Pinpoint the cell where the given text exists, returning its (X, Y) midpoint coordinate. 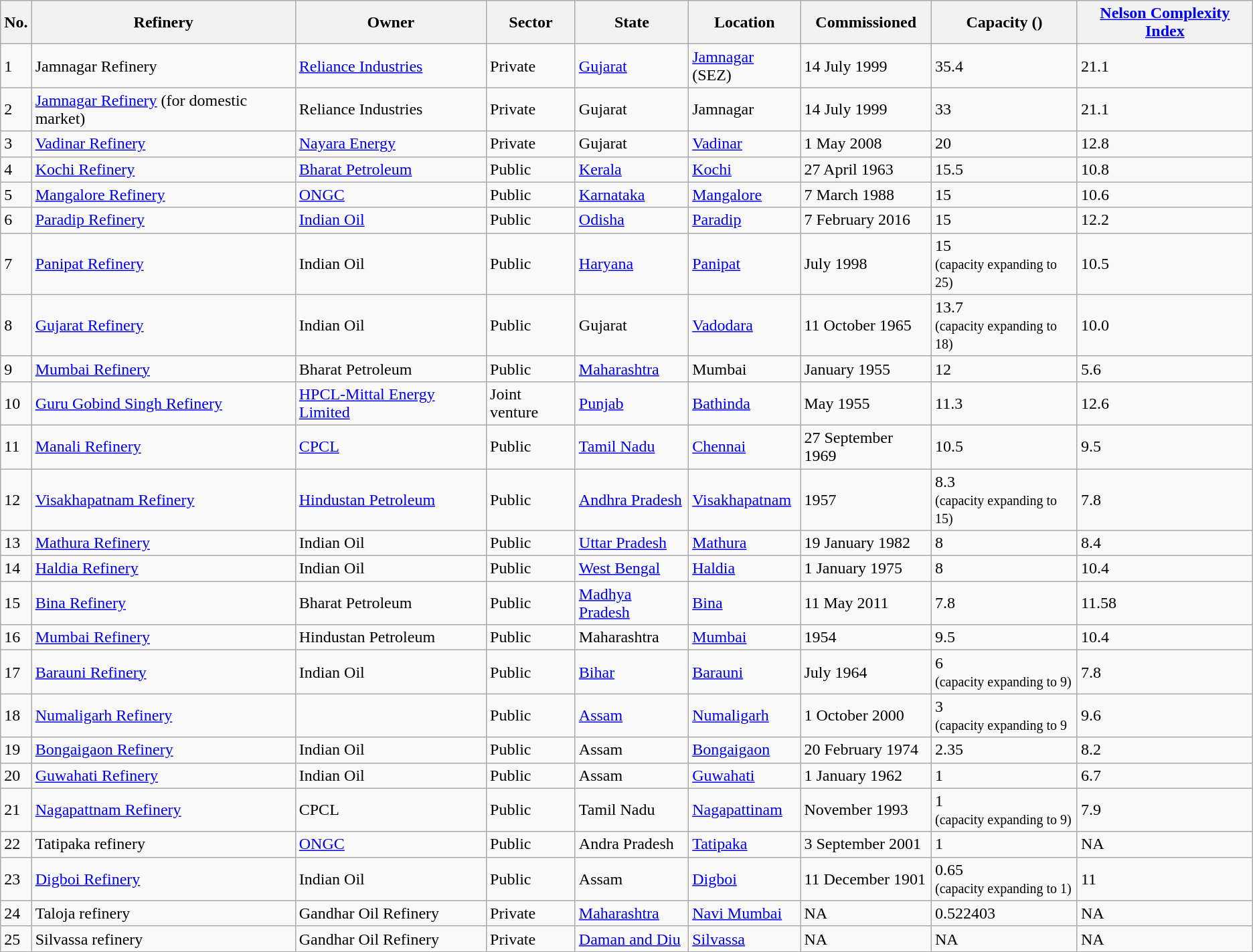
5 (16, 195)
Silvassa refinery (163, 939)
23 (16, 879)
1 January 1962 (866, 775)
11 December 1901 (866, 879)
11 October 1965 (866, 325)
Tatipaka (744, 844)
Haryana (632, 264)
Barauni (744, 672)
Mathura Refinery (163, 543)
Panipat (744, 264)
21 (16, 810)
1 January 1975 (866, 569)
1 October 2000 (866, 716)
4 (16, 169)
Visakhapatnam Refinery (163, 499)
Manali Refinery (163, 447)
State (632, 23)
24 (16, 913)
Kochi Refinery (163, 169)
Vadodara (744, 325)
Nayara Energy (391, 144)
11.58 (1165, 603)
Bina Refinery (163, 603)
Capacity () (1004, 23)
Refinery (163, 23)
Mangalore (744, 195)
Commissioned (866, 23)
Chennai (744, 447)
19 January 1982 (866, 543)
5.6 (1165, 369)
Visakhapatnam (744, 499)
7.9 (1165, 810)
25 (16, 939)
33 (1004, 110)
Bongaigaon (744, 750)
10 (16, 403)
1 May 2008 (866, 144)
6.7 (1165, 775)
Numaligarh Refinery (163, 716)
Barauni Refinery (163, 672)
12.6 (1165, 403)
Gujarat Refinery (163, 325)
8.4 (1165, 543)
May 1955 (866, 403)
Jamnagar Refinery (163, 66)
Nagapattinam (744, 810)
Taloja refinery (163, 913)
13.7(capacity expanding to 18) (1004, 325)
35.4 (1004, 66)
11.3 (1004, 403)
No. (16, 23)
27 September 1969 (866, 447)
13 (16, 543)
Mangalore Refinery (163, 195)
10.0 (1165, 325)
Tatipaka refinery (163, 844)
15.5 (1004, 169)
11 May 2011 (866, 603)
17 (16, 672)
Guwahati (744, 775)
Andhra Pradesh (632, 499)
July 1998 (866, 264)
Jamnagar (SEZ) (744, 66)
27 April 1963 (866, 169)
2.35 (1004, 750)
3 September 2001 (866, 844)
Silvassa (744, 939)
Madhya Pradesh (632, 603)
Jamnagar (744, 110)
10.8 (1165, 169)
7 March 1988 (866, 195)
Odisha (632, 220)
6(capacity expanding to 9) (1004, 672)
HPCL-Mittal Energy Limited (391, 403)
Owner (391, 23)
Vadinar Refinery (163, 144)
November 1993 (866, 810)
Location (744, 23)
Vadinar (744, 144)
12.2 (1165, 220)
0.522403 (1004, 913)
9.6 (1165, 716)
18 (16, 716)
Daman and Diu (632, 939)
Bina (744, 603)
Paradip (744, 220)
10.6 (1165, 195)
Guru Gobind Singh Refinery (163, 403)
Nelson Complexity Index (1165, 23)
January 1955 (866, 369)
7 February 2016 (866, 220)
16 (16, 638)
1(capacity expanding to 9) (1004, 810)
Sector (531, 23)
Haldia Refinery (163, 569)
1957 (866, 499)
14 (16, 569)
2 (16, 110)
8.2 (1165, 750)
19 (16, 750)
Numaligarh (744, 716)
Mathura (744, 543)
Andra Pradesh (632, 844)
West Bengal (632, 569)
Karnataka (632, 195)
3 (16, 144)
Bongaigaon Refinery (163, 750)
Bihar (632, 672)
9 (16, 369)
Jamnagar Refinery (for domestic market) (163, 110)
12.8 (1165, 144)
Uttar Pradesh (632, 543)
Digboi (744, 879)
22 (16, 844)
Guwahati Refinery (163, 775)
July 1964 (866, 672)
Joint venture (531, 403)
Haldia (744, 569)
8.3(capacity expanding to 15) (1004, 499)
Digboi Refinery (163, 879)
20 February 1974 (866, 750)
1954 (866, 638)
Punjab (632, 403)
6 (16, 220)
Kerala (632, 169)
Kochi (744, 169)
Nagapattnam Refinery (163, 810)
Navi Mumbai (744, 913)
Bathinda (744, 403)
Paradip Refinery (163, 220)
Panipat Refinery (163, 264)
15(capacity expanding to 25) (1004, 264)
7 (16, 264)
0.65(capacity expanding to 1) (1004, 879)
3(capacity expanding to 9 (1004, 716)
